Provide the (X, Y) coordinate of the cell's center where the given text is located.  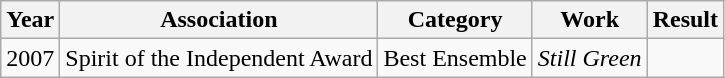
Still Green (590, 58)
Association (219, 20)
Category (455, 20)
Spirit of the Independent Award (219, 58)
Best Ensemble (455, 58)
Work (590, 20)
Year (30, 20)
2007 (30, 58)
Result (685, 20)
